Detect which cell encompasses the target text, then output its (x, y) center coordinate. 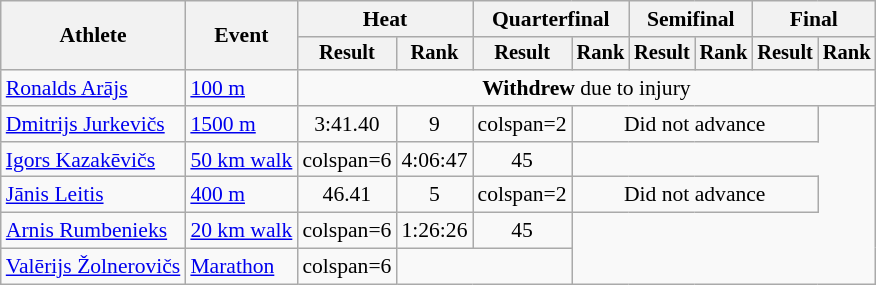
Final (814, 19)
50 km walk (241, 160)
Valērijs Žolnerovičs (94, 267)
4:06:47 (434, 160)
9 (434, 124)
20 km walk (241, 231)
Ronalds Arājs (94, 88)
Withdrew due to injury (586, 88)
Semifinal (690, 19)
1:26:26 (434, 231)
Dmitrijs Jurkevičs (94, 124)
Quarterfinal (552, 19)
Marathon (241, 267)
3:41.40 (346, 124)
400 m (241, 195)
1500 m (241, 124)
5 (434, 195)
46.41 (346, 195)
Arnis Rumbenieks (94, 231)
Event (241, 36)
Igors Kazakēvičs (94, 160)
Heat (384, 19)
Jānis Leitis (94, 195)
Athlete (94, 36)
100 m (241, 88)
